Identify which cell holds the provided text, then report its [X, Y] central coordinate. 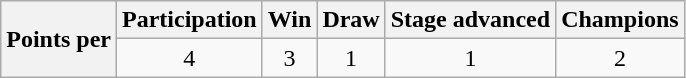
Participation [189, 20]
Points per [59, 39]
Win [290, 20]
2 [620, 58]
Draw [351, 20]
Champions [620, 20]
Stage advanced [470, 20]
3 [290, 58]
4 [189, 58]
